Provide the [x, y] coordinate of the cell's center where the given text is located.  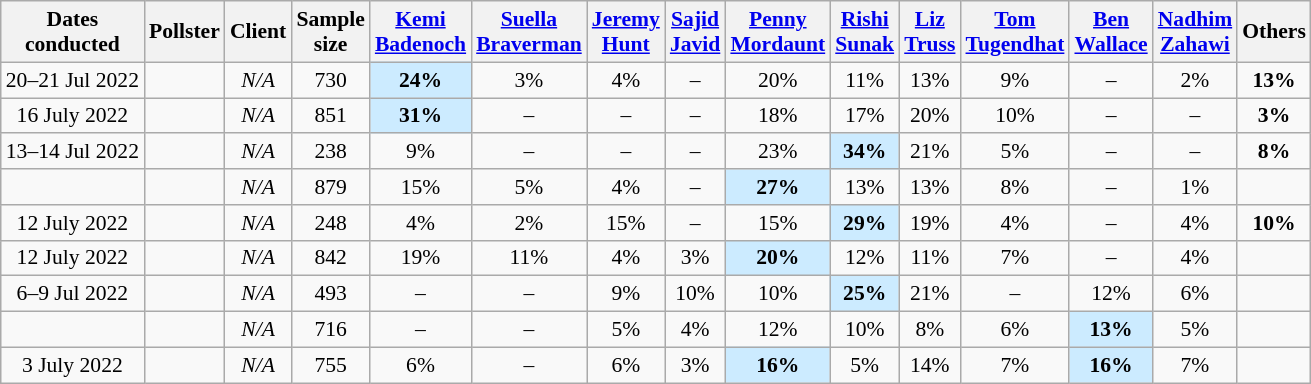
13–14 Jul 2022 [72, 152]
31% [420, 116]
SuellaBraverman [529, 32]
KemiBadenoch [420, 32]
23% [778, 152]
730 [330, 80]
3 July 2022 [72, 365]
Others [1274, 32]
493 [330, 294]
17% [864, 116]
Pollster [184, 32]
Client [258, 32]
238 [330, 152]
879 [330, 187]
25% [864, 294]
18% [778, 116]
248 [330, 223]
842 [330, 258]
6–9 Jul 2022 [72, 294]
Samplesize [330, 32]
SajidJavid [696, 32]
20–21 Jul 2022 [72, 80]
1% [1196, 187]
RishiSunak [864, 32]
755 [330, 365]
Datesconducted [72, 32]
LizTruss [930, 32]
NadhimZahawi [1196, 32]
16 July 2022 [72, 116]
JeremyHunt [626, 32]
14% [930, 365]
PennyMordaunt [778, 32]
29% [864, 223]
34% [864, 152]
27% [778, 187]
BenWallace [1110, 32]
851 [330, 116]
TomTugendhat [1014, 32]
716 [330, 330]
24% [420, 80]
